Search for the cell housing the specified text and yield its [X, Y] center coordinate. 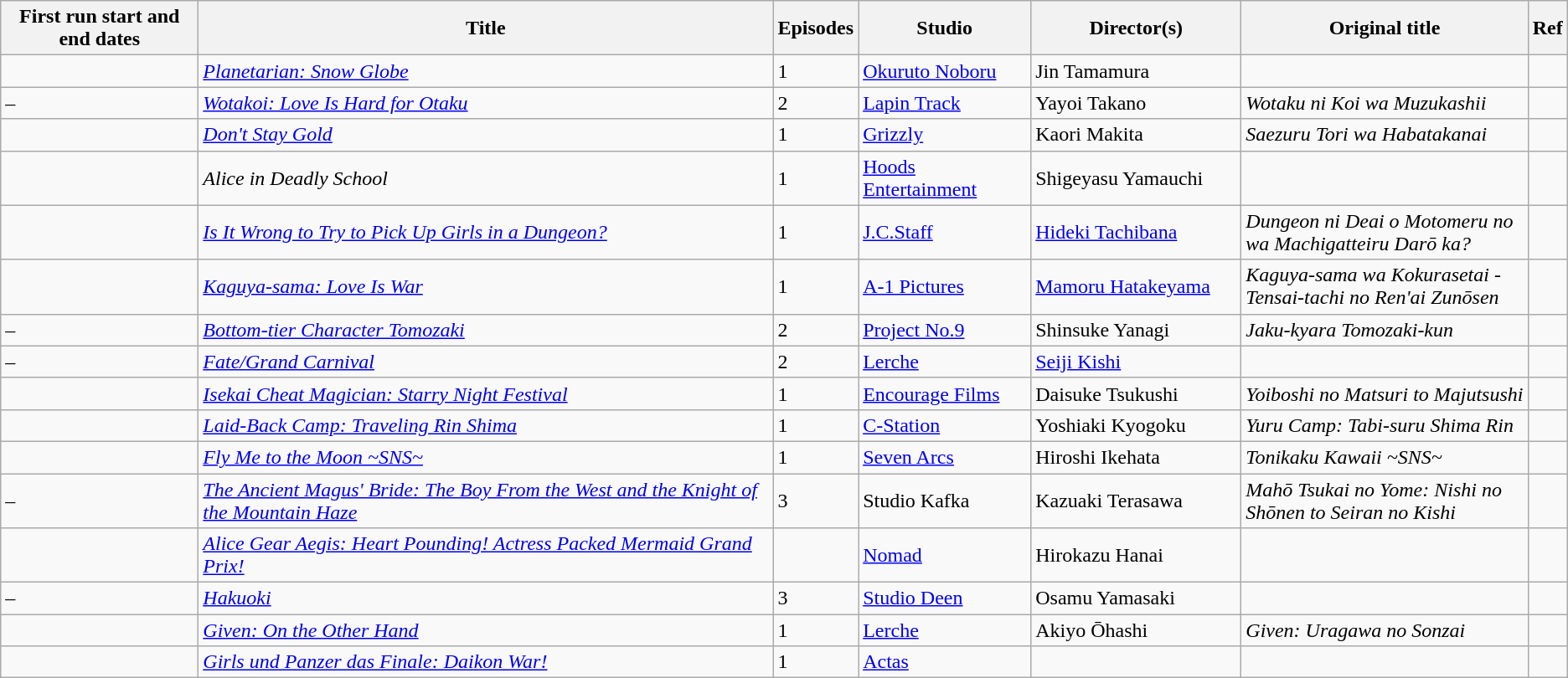
Saezuru Tori wa Habatakanai [1385, 135]
Isekai Cheat Magician: Starry Night Festival [486, 393]
Hideki Tachibana [1136, 233]
Hirokazu Hanai [1136, 556]
Planetarian: Snow Globe [486, 71]
Alice Gear Aegis: Heart Pounding! Actress Packed Mermaid Grand Prix! [486, 556]
Seven Arcs [945, 457]
Dungeon ni Deai o Motomeru no wa Machigatteiru Darō ka? [1385, 233]
Kaori Makita [1136, 135]
Is It Wrong to Try to Pick Up Girls in a Dungeon? [486, 233]
Studio Deen [945, 598]
Lapin Track [945, 103]
Daisuke Tsukushi [1136, 393]
Yayoi Takano [1136, 103]
Jin Tamamura [1136, 71]
Yuru Camp: Tabi-suru Shima Rin [1385, 425]
Mahō Tsukai no Yome: Nishi no Shōnen to Seiran no Kishi [1385, 501]
Nomad [945, 556]
Given: On the Other Hand [486, 630]
A-1 Pictures [945, 286]
Encourage Films [945, 393]
Actas [945, 662]
Bottom-tier Character Tomozaki [486, 330]
Project No.9 [945, 330]
Kaguya-sama wa Kokurasetai - Tensai-tachi no Ren'ai Zunōsen [1385, 286]
Tonikaku Kawaii ~SNS~ [1385, 457]
Given: Uragawa no Sonzai [1385, 630]
Akiyo Ōhashi [1136, 630]
The Ancient Magus' Bride: The Boy From the West and the Knight of the Mountain Haze [486, 501]
Don't Stay Gold [486, 135]
Director(s) [1136, 28]
Yoshiaki Kyogoku [1136, 425]
Studio [945, 28]
Episodes [816, 28]
Wotakoi: Love Is Hard for Otaku [486, 103]
Hakuoki [486, 598]
Okuruto Noboru [945, 71]
C-Station [945, 425]
Kazuaki Terasawa [1136, 501]
Laid-Back Camp: Traveling Rin Shima [486, 425]
Title [486, 28]
Wotaku ni Koi wa Muzukashii [1385, 103]
Girls und Panzer das Finale: Daikon War! [486, 662]
Kaguya-sama: Love Is War [486, 286]
Shigeyasu Yamauchi [1136, 177]
Yoiboshi no Matsuri to Majutsushi [1385, 393]
First run start and end dates [100, 28]
Hoods Entertainment [945, 177]
J.C.Staff [945, 233]
Shinsuke Yanagi [1136, 330]
Hiroshi Ikehata [1136, 457]
Mamoru Hatakeyama [1136, 286]
Studio Kafka [945, 501]
Jaku-kyara Tomozaki-kun [1385, 330]
Original title [1385, 28]
Fate/Grand Carnival [486, 362]
Seiji Kishi [1136, 362]
Fly Me to the Moon ~SNS~ [486, 457]
Ref [1548, 28]
Alice in Deadly School [486, 177]
Osamu Yamasaki [1136, 598]
Grizzly [945, 135]
